Identify which cell holds the provided text, then report its [X, Y] central coordinate. 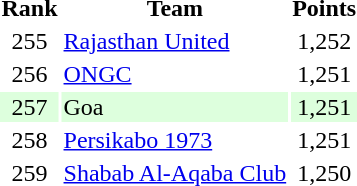
ONGC [175, 74]
Persikabo 1973 [175, 140]
Rajasthan United [175, 41]
256 [30, 74]
255 [30, 41]
Goa [175, 107]
258 [30, 140]
257 [30, 107]
